Search for the cell housing the specified text and yield its (X, Y) center coordinate. 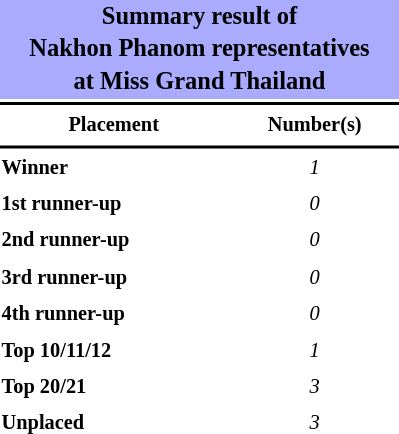
3 (314, 387)
2nd runner-up (114, 241)
Number(s) (314, 125)
3rd runner-up (114, 278)
4th runner-up (114, 314)
Winner (114, 168)
1st runner-up (114, 204)
Summary result ofNakhon Phanom representativesat Miss Grand Thailand (200, 50)
Top 10/11/12 (114, 351)
Placement (114, 125)
Top 20/21 (114, 387)
